Output the (x, y) coordinate of the center of the cell containing the given text.  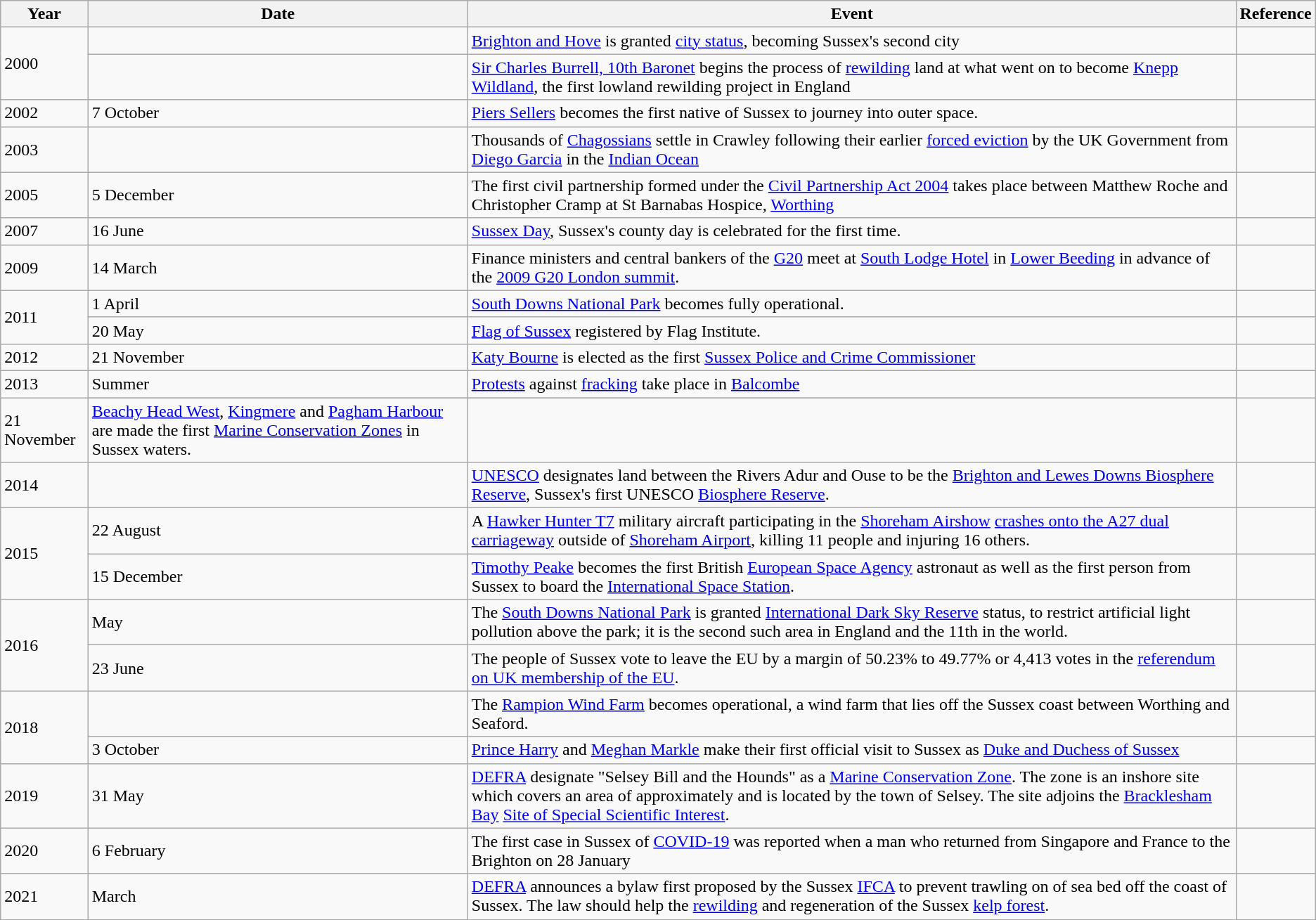
2000 (44, 63)
20 May (278, 330)
Katy Bourne is elected as the first Sussex Police and Crime Commissioner (852, 357)
Finance ministers and central bankers of the G20 meet at South Lodge Hotel in Lower Beeding in advance of the 2009 G20 London summit. (852, 267)
May (278, 623)
2003 (44, 149)
5 December (278, 195)
2013 (44, 384)
Sussex Day, Sussex's county day is celebrated for the first time. (852, 231)
6 February (278, 850)
Summer (278, 384)
2009 (44, 267)
2011 (44, 317)
2005 (44, 195)
15 December (278, 576)
3 October (278, 750)
22 August (278, 531)
7 October (278, 113)
The first case in Sussex of COVID-19 was reported when a man who returned from Singapore and France to the Brighton on 28 January (852, 850)
The people of Sussex vote to leave the EU by a margin of 50.23% to 49.77% or 4,413 votes in the referendum on UK membership of the EU. (852, 668)
2012 (44, 357)
14 March (278, 267)
2014 (44, 485)
Event (852, 14)
Reference (1275, 14)
Brighton and Hove is granted city status, becoming Sussex's second city (852, 41)
2002 (44, 113)
Piers Sellers becomes the first native of Sussex to journey into outer space. (852, 113)
31 May (278, 796)
Beachy Head West, Kingmere and Pagham Harbour are made the first Marine Conservation Zones in Sussex waters. (278, 430)
Prince Harry and Meghan Markle make their first official visit to Sussex as Duke and Duchess of Sussex (852, 750)
Flag of Sussex registered by Flag Institute. (852, 330)
Protests against fracking take place in Balcombe (852, 384)
The Rampion Wind Farm becomes operational, a wind farm that lies off the Sussex coast between Worthing and Seaford. (852, 714)
Thousands of Chagossians settle in Crawley following their earlier forced eviction by the UK Government from Diego Garcia in the Indian Ocean (852, 149)
23 June (278, 668)
2020 (44, 850)
March (278, 897)
South Downs National Park becomes fully operational. (852, 304)
Year (44, 14)
2007 (44, 231)
2015 (44, 554)
Date (278, 14)
2019 (44, 796)
2018 (44, 727)
2021 (44, 897)
16 June (278, 231)
1 April (278, 304)
2016 (44, 645)
